Output the (X, Y) coordinate of the center of the cell containing the given text.  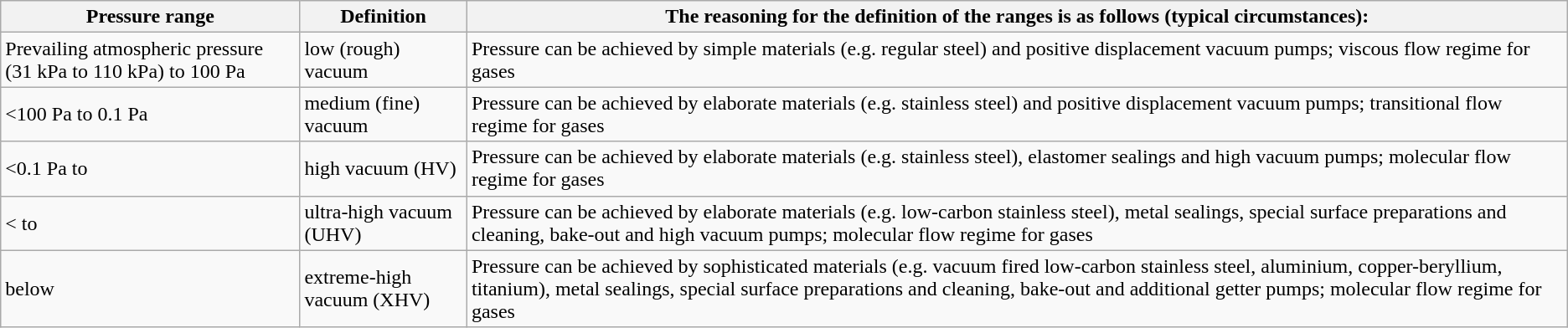
<0.1 Pa to (151, 169)
extreme-high vacuum (XHV) (384, 289)
Pressure can be achieved by simple materials (e.g. regular steel) and positive displacement vacuum pumps; viscous flow regime for gases (1017, 60)
medium (fine) vacuum (384, 114)
ultra-high vacuum (UHV) (384, 223)
low (rough) vacuum (384, 60)
below (151, 289)
Pressure can be achieved by elaborate materials (e.g. stainless steel) and positive displacement vacuum pumps; transitional flow regime for gases (1017, 114)
high vacuum (HV) (384, 169)
Definition (384, 17)
Prevailing atmospheric pressure (31 kPa to 110 kPa) to 100 Pa (151, 60)
< to (151, 223)
Pressure range (151, 17)
Pressure can be achieved by elaborate materials (e.g. stainless steel), elastomer sealings and high vacuum pumps; molecular flow regime for gases (1017, 169)
<100 Pa to 0.1 Pa (151, 114)
The reasoning for the definition of the ranges is as follows (typical circumstances): (1017, 17)
